Return (X, Y) of the center of cell containing provided text 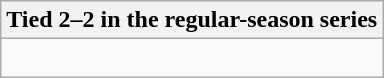
Tied 2–2 in the regular-season series (192, 20)
